Locate the cell with the specified text and output its [X, Y] center coordinate. 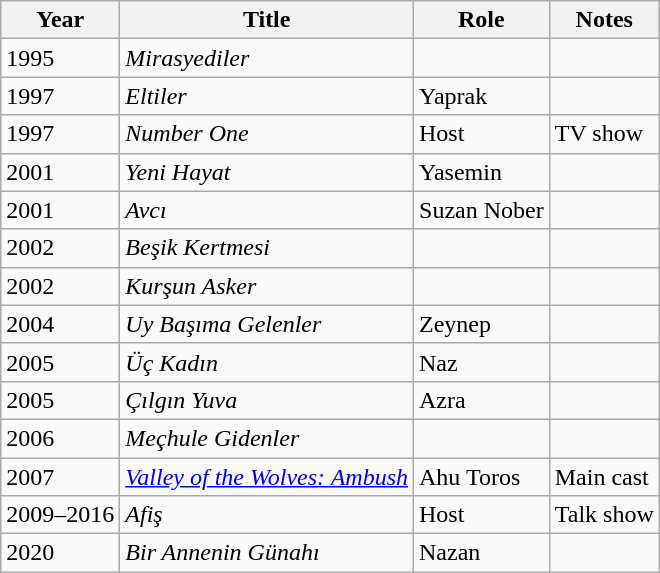
Çılgın Yuva [267, 400]
2020 [60, 553]
Mirasyediler [267, 58]
Role [482, 20]
Ahu Toros [482, 477]
Bir Annenin Günahı [267, 553]
Number One [267, 134]
Afiş [267, 515]
Azra [482, 400]
Yeni Hayat [267, 172]
Valley of the Wolves: Ambush [267, 477]
Meçhule Gidenler [267, 438]
Title [267, 20]
Beşik Kertmesi [267, 248]
Talk show [604, 515]
Zeynep [482, 324]
Notes [604, 20]
2004 [60, 324]
Üç Kadın [267, 362]
2009–2016 [60, 515]
Avcı [267, 210]
Naz [482, 362]
Yaprak [482, 96]
Yasemin [482, 172]
Eltiler [267, 96]
Nazan [482, 553]
Year [60, 20]
1995 [60, 58]
Uy Başıma Gelenler [267, 324]
2006 [60, 438]
Main cast [604, 477]
2007 [60, 477]
Suzan Nober [482, 210]
Kurşun Asker [267, 286]
TV show [604, 134]
